Extract the (X, Y) coordinate from the center of the cell holding the provided text.  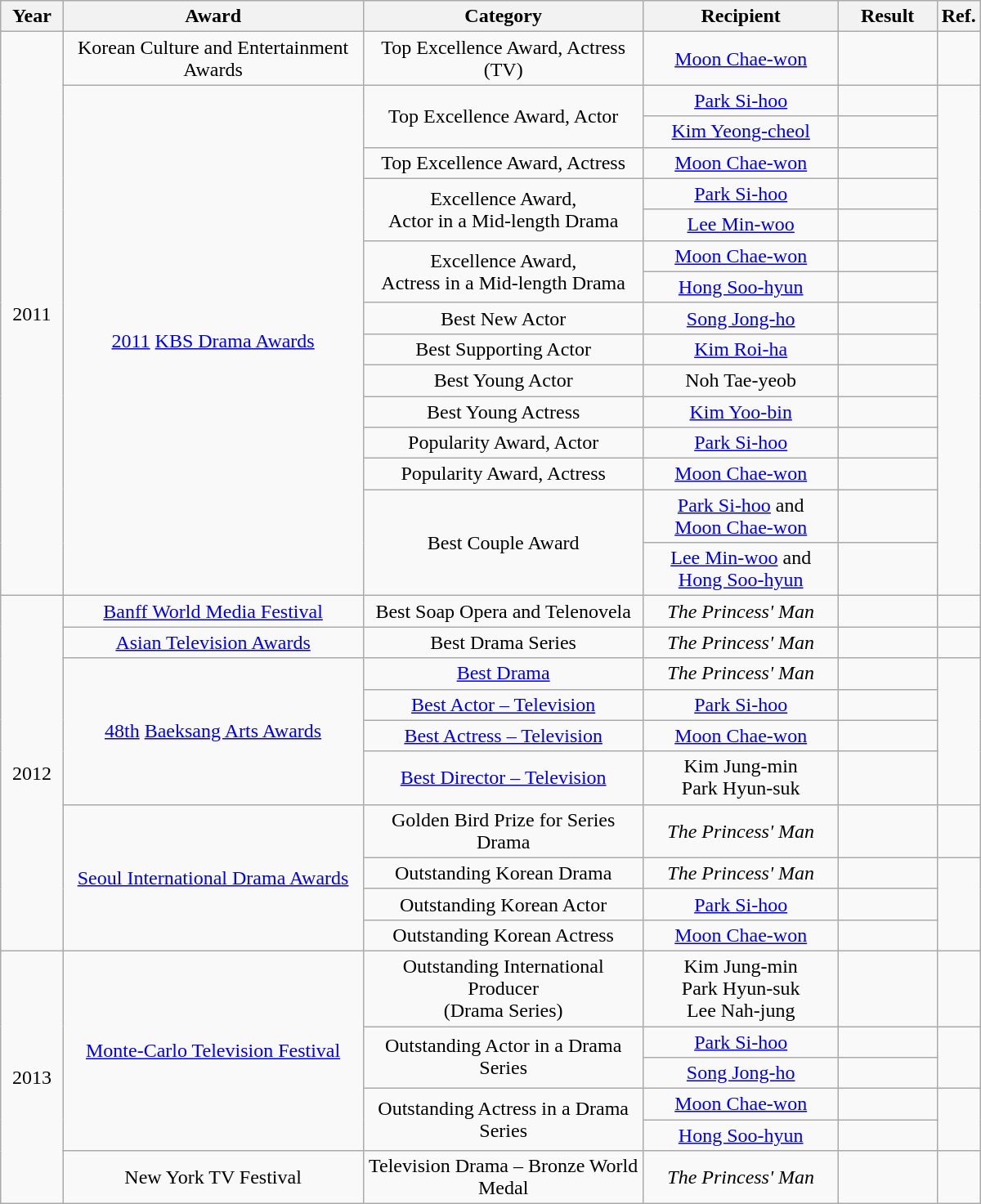
Category (504, 16)
2011 (32, 314)
Top Excellence Award, Actress (504, 163)
Korean Culture and Entertainment Awards (213, 59)
Lee Min-woo and Hong Soo-hyun (741, 569)
Best Actress – Television (504, 736)
Golden Bird Prize for Series Drama (504, 830)
Kim Yeong-cheol (741, 132)
Monte-Carlo Television Festival (213, 1050)
Year (32, 16)
Best Drama Series (504, 642)
Outstanding Actor in a Drama Series (504, 1058)
Recipient (741, 16)
Excellence Award, Actress in a Mid-length Drama (504, 271)
New York TV Festival (213, 1177)
Banff World Media Festival (213, 611)
Top Excellence Award, Actress (TV) (504, 59)
Lee Min-woo (741, 225)
2011 KBS Drama Awards (213, 340)
Top Excellence Award, Actor (504, 116)
Noh Tae-yeob (741, 380)
Excellence Award, Actor in a Mid-length Drama (504, 209)
Asian Television Awards (213, 642)
Kim Jung-min Park Hyun-suk Lee Nah-jung (741, 988)
2012 (32, 773)
Television Drama – Bronze World Medal (504, 1177)
Best Drama (504, 674)
Popularity Award, Actor (504, 443)
Park Si-hoo and Moon Chae-won (741, 517)
Best Young Actress (504, 411)
Best Supporting Actor (504, 349)
Award (213, 16)
Outstanding Korean Drama (504, 873)
2013 (32, 1077)
Outstanding International Producer (Drama Series) (504, 988)
Kim Yoo-bin (741, 411)
Best Actor – Television (504, 705)
Best Couple Award (504, 543)
Seoul International Drama Awards (213, 878)
Popularity Award, Actress (504, 474)
Outstanding Actress in a Drama Series (504, 1120)
Kim Roi-ha (741, 349)
Outstanding Korean Actor (504, 904)
Ref. (958, 16)
Result (888, 16)
Kim Jung-min Park Hyun-suk (741, 778)
Best New Actor (504, 318)
Best Director – Television (504, 778)
Best Soap Opera and Telenovela (504, 611)
Best Young Actor (504, 380)
48th Baeksang Arts Awards (213, 731)
Outstanding Korean Actress (504, 935)
